Return [x, y] of the center of cell containing provided text 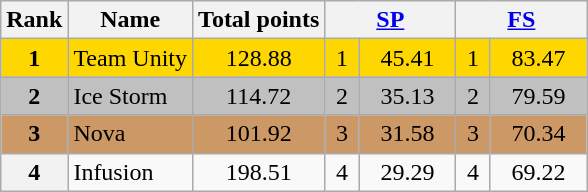
Name [130, 20]
198.51 [259, 172]
128.88 [259, 58]
Ice Storm [130, 96]
83.47 [538, 58]
114.72 [259, 96]
29.29 [408, 172]
69.22 [538, 172]
Total points [259, 20]
Rank [34, 20]
79.59 [538, 96]
31.58 [408, 134]
101.92 [259, 134]
35.13 [408, 96]
Nova [130, 134]
70.34 [538, 134]
Team Unity [130, 58]
Infusion [130, 172]
FS [522, 20]
45.41 [408, 58]
SP [390, 20]
